Provide the [X, Y] coordinate of the cell's center where the given text is located.  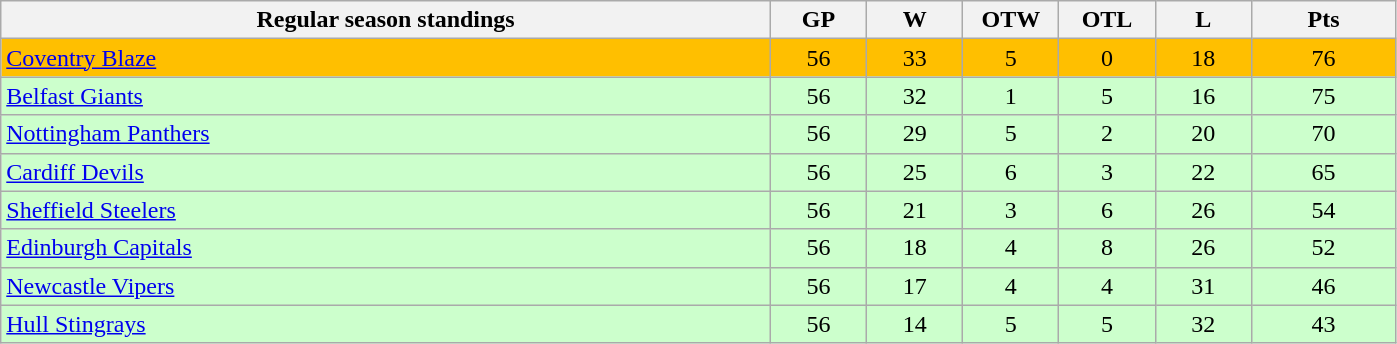
Sheffield Steelers [386, 210]
22 [1203, 172]
OTW [1011, 20]
Pts [1323, 20]
33 [915, 58]
OTL [1107, 20]
W [915, 20]
17 [915, 286]
16 [1203, 96]
Regular season standings [386, 20]
75 [1323, 96]
Belfast Giants [386, 96]
Edinburgh Capitals [386, 248]
0 [1107, 58]
52 [1323, 248]
54 [1323, 210]
70 [1323, 134]
2 [1107, 134]
Nottingham Panthers [386, 134]
Hull Stingrays [386, 324]
65 [1323, 172]
8 [1107, 248]
46 [1323, 286]
21 [915, 210]
1 [1011, 96]
29 [915, 134]
25 [915, 172]
Coventry Blaze [386, 58]
14 [915, 324]
20 [1203, 134]
GP [818, 20]
Newcastle Vipers [386, 286]
31 [1203, 286]
43 [1323, 324]
76 [1323, 58]
Cardiff Devils [386, 172]
L [1203, 20]
